Identify which cell holds the provided text, then report its (X, Y) central coordinate. 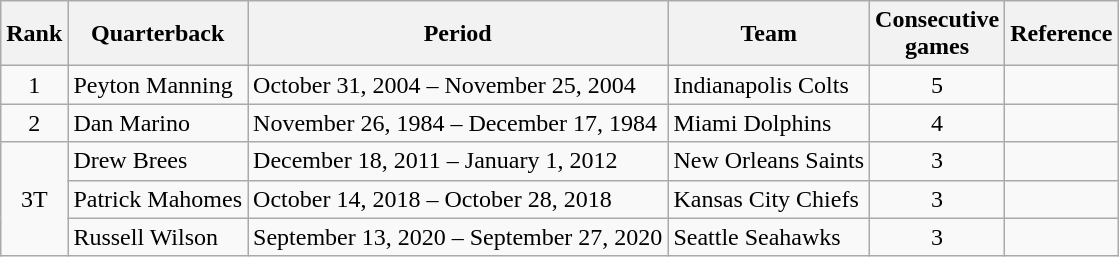
Period (458, 34)
Reference (1062, 34)
3T (34, 199)
Rank (34, 34)
November 26, 1984 – December 17, 1984 (458, 123)
Patrick Mahomes (158, 199)
Team (769, 34)
December 18, 2011 – January 1, 2012 (458, 161)
September 13, 2020 – September 27, 2020 (458, 237)
4 (938, 123)
Kansas City Chiefs (769, 199)
October 14, 2018 – October 28, 2018 (458, 199)
5 (938, 85)
October 31, 2004 – November 25, 2004 (458, 85)
2 (34, 123)
1 (34, 85)
Miami Dolphins (769, 123)
Russell Wilson (158, 237)
Quarterback (158, 34)
Seattle Seahawks (769, 237)
Peyton Manning (158, 85)
Consecutivegames (938, 34)
Indianapolis Colts (769, 85)
Dan Marino (158, 123)
New Orleans Saints (769, 161)
Drew Brees (158, 161)
